Find where the given text appears and provide that cell's center as (X, Y) coordinate. 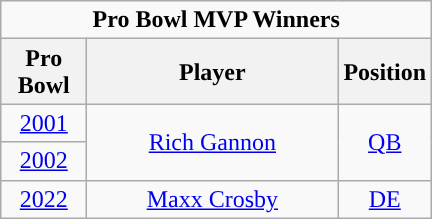
Rich Gannon (212, 142)
Pro Bowl (44, 72)
Player (212, 72)
DE (385, 199)
2022 (44, 199)
2001 (44, 123)
Maxx Crosby (212, 199)
2002 (44, 161)
Pro Bowl MVP Winners (216, 20)
Position (385, 72)
QB (385, 142)
